Return the (x, y) coordinate for the center point of the cell that contains the specified text.  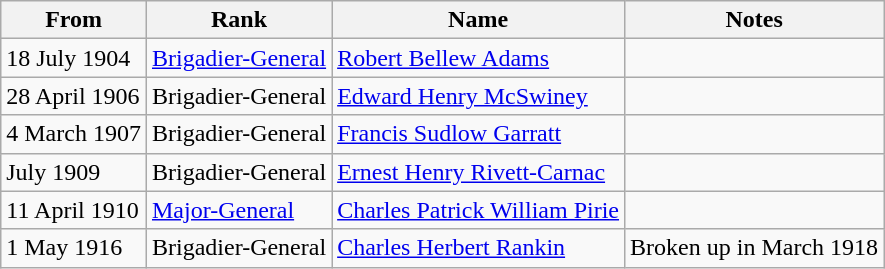
28 April 1906 (74, 96)
Name (478, 20)
Notes (754, 20)
Major-General (238, 210)
Broken up in March 1918 (754, 248)
From (74, 20)
1 May 1916 (74, 248)
4 March 1907 (74, 134)
Charles Herbert Rankin (478, 248)
Ernest Henry Rivett-Carnac (478, 172)
Edward Henry McSwiney (478, 96)
Robert Bellew Adams (478, 58)
Charles Patrick William Pirie (478, 210)
18 July 1904 (74, 58)
Rank (238, 20)
Francis Sudlow Garratt (478, 134)
11 April 1910 (74, 210)
July 1909 (74, 172)
